Output the [X, Y] coordinate of the center of the cell containing the given text.  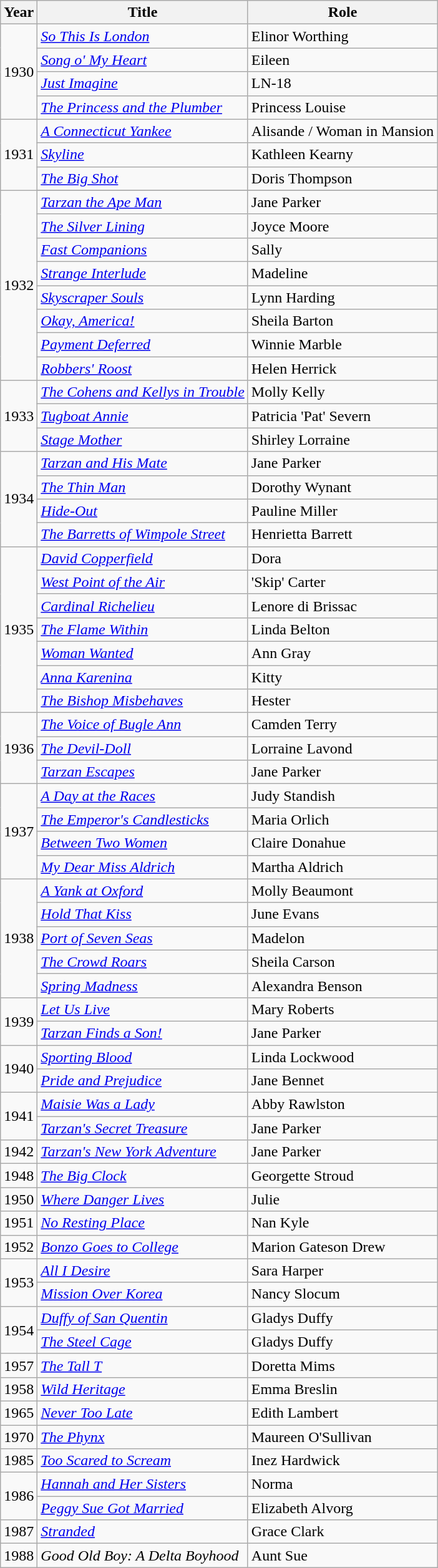
Doris Thompson [342, 178]
Martha Aldrich [342, 867]
Hide-Out [143, 511]
1988 [19, 1556]
Good Old Boy: A Delta Boyhood [143, 1556]
Norma [342, 1484]
The Princess and the Plumber [143, 107]
Year [19, 12]
Let Us Live [143, 1009]
LN-18 [342, 84]
Skyscraper Souls [143, 298]
The Flame Within [143, 629]
Lorraine Lavond [342, 748]
The Devil-Doll [143, 748]
Tarzan's New York Adventure [143, 1152]
Claire Donahue [342, 843]
The Big Clock [143, 1176]
Okay, America! [143, 321]
1957 [19, 1365]
Role [342, 12]
Tarzan the Ape Man [143, 202]
Hester [342, 701]
Tarzan Finds a Son! [143, 1033]
Pauline Miller [342, 511]
Molly Beaumont [342, 891]
Skyline [143, 155]
Never Too Late [143, 1413]
Strange Interlude [143, 273]
1933 [19, 416]
Madelon [342, 938]
Duffy of San Quentin [143, 1318]
The Big Shot [143, 178]
Cardinal Richelieu [143, 606]
1941 [19, 1116]
Sally [342, 249]
Nancy Slocum [342, 1294]
Robbers' Roost [143, 369]
1953 [19, 1282]
West Point of the Air [143, 582]
Mary Roberts [342, 1009]
The Thin Man [143, 487]
Ann Gray [342, 653]
The Bishop Misbehaves [143, 701]
Woman Wanted [143, 653]
Jane Bennet [342, 1081]
Between Two Women [143, 843]
No Resting Place [143, 1223]
Joyce Moore [342, 226]
Hold That Kiss [143, 914]
Lynn Harding [342, 298]
Marion Gateson Drew [342, 1247]
Port of Seven Seas [143, 938]
1986 [19, 1496]
So This Is London [143, 36]
1952 [19, 1247]
1958 [19, 1389]
Mission Over Korea [143, 1294]
Madeline [342, 273]
All I Desire [143, 1270]
1931 [19, 155]
Sporting Blood [143, 1057]
Payment Deferred [143, 345]
Inez Hardwick [342, 1461]
1936 [19, 748]
Molly Kelly [342, 392]
Song o' My Heart [143, 60]
1987 [19, 1532]
Stranded [143, 1532]
The Steel Cage [143, 1342]
Emma Breslin [342, 1389]
1938 [19, 938]
The Tall T [143, 1365]
1948 [19, 1176]
Linda Lockwood [342, 1057]
Tugboat Annie [143, 416]
My Dear Miss Aldrich [143, 867]
Edith Lambert [342, 1413]
Henrietta Barrett [342, 535]
Spring Madness [143, 985]
Maureen O'Sullivan [342, 1436]
Anna Karenina [143, 677]
1951 [19, 1223]
A Yank at Oxford [143, 891]
1985 [19, 1461]
Helen Herrick [342, 369]
Where Danger Lives [143, 1199]
1954 [19, 1330]
1939 [19, 1021]
Judy Standish [342, 796]
Elizabeth Alvorg [342, 1508]
1940 [19, 1069]
'Skip' Carter [342, 582]
Maisie Was a Lady [143, 1105]
Peggy Sue Got Married [143, 1508]
Grace Clark [342, 1532]
Pride and Prejudice [143, 1081]
David Copperfield [143, 558]
Wild Heritage [143, 1389]
Princess Louise [342, 107]
Kathleen Kearny [342, 155]
1932 [19, 285]
Lenore di Brissac [342, 606]
Maria Orlich [342, 820]
Fast Companions [143, 249]
Dora [342, 558]
Patricia 'Pat' Severn [342, 416]
Linda Belton [342, 629]
The Crowd Roars [143, 962]
The Silver Lining [143, 226]
Eileen [342, 60]
The Voice of Bugle Ann [143, 725]
Tarzan and His Mate [143, 463]
1935 [19, 629]
Sheila Barton [342, 321]
Stage Mother [143, 440]
The Cohens and Kellys in Trouble [143, 392]
Nan Kyle [342, 1223]
The Emperor's Candlesticks [143, 820]
Tarzan's Secret Treasure [143, 1128]
Alexandra Benson [342, 985]
Alisande / Woman in Mansion [342, 131]
1930 [19, 72]
Just Imagine [143, 84]
1970 [19, 1436]
The Barretts of Wimpole Street [143, 535]
Doretta Mims [342, 1365]
Camden Terry [342, 725]
Too Scared to Scream [143, 1461]
1937 [19, 831]
Kitty [342, 677]
Hannah and Her Sisters [143, 1484]
A Connecticut Yankee [143, 131]
Sheila Carson [342, 962]
Tarzan Escapes [143, 772]
A Day at the Races [143, 796]
Winnie Marble [342, 345]
Dorothy Wynant [342, 487]
Shirley Lorraine [342, 440]
Aunt Sue [342, 1556]
Georgette Stroud [342, 1176]
The Phynx [143, 1436]
Abby Rawlston [342, 1105]
1950 [19, 1199]
1965 [19, 1413]
Julie [342, 1199]
June Evans [342, 914]
Elinor Worthing [342, 36]
Sara Harper [342, 1270]
1942 [19, 1152]
Title [143, 12]
Bonzo Goes to College [143, 1247]
1934 [19, 499]
